Search for the cell housing the specified text and yield its [x, y] center coordinate. 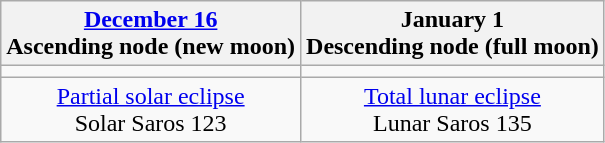
December 16Ascending node (new moon) [151, 34]
Partial solar eclipseSolar Saros 123 [151, 110]
January 1Descending node (full moon) [453, 34]
Total lunar eclipseLunar Saros 135 [453, 110]
